Determine the (x, y) coordinate at the center of the cell enclosing the given text.  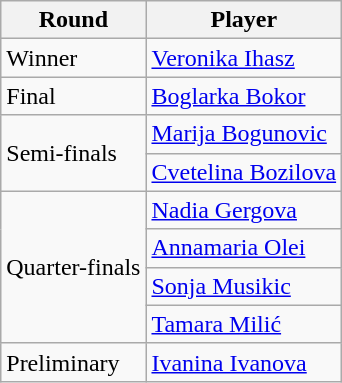
Quarter-finals (74, 267)
Veronika Ihasz (244, 58)
Preliminary (74, 362)
Boglarka Bokor (244, 96)
Cvetelina Bozilova (244, 172)
Tamara Milić (244, 324)
Ivanina Ivanova (244, 362)
Annamaria Olei (244, 248)
Final (74, 96)
Player (244, 20)
Semi-finals (74, 153)
Sonja Musikic (244, 286)
Round (74, 20)
Winner (74, 58)
Marija Bogunovic (244, 134)
Nadia Gergova (244, 210)
